Return the (X, Y) coordinate for the center point of the cell that contains the specified text.  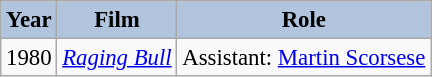
Raging Bull (117, 58)
Film (117, 20)
1980 (29, 58)
Assistant: Martin Scorsese (304, 58)
Role (304, 20)
Year (29, 20)
